Detect which cell encompasses the target text, then output its [x, y] center coordinate. 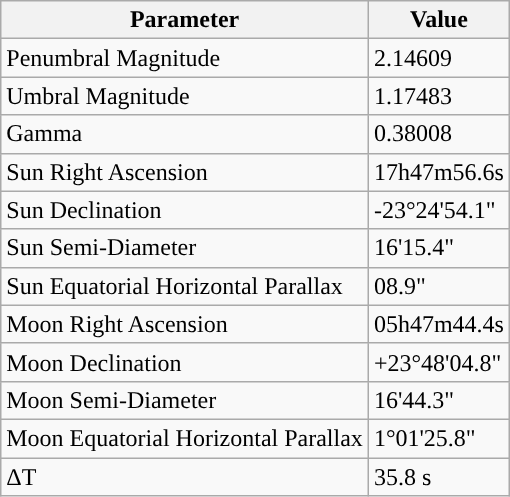
16'15.4" [438, 248]
Moon Right Ascension [185, 324]
16'44.3" [438, 400]
Penumbral Magnitude [185, 58]
Gamma [185, 134]
08.9" [438, 286]
17h47m56.6s [438, 172]
Moon Semi-Diameter [185, 400]
Moon Declination [185, 362]
Sun Semi-Diameter [185, 248]
2.14609 [438, 58]
Sun Equatorial Horizontal Parallax [185, 286]
Sun Declination [185, 210]
05h47m44.4s [438, 324]
Parameter [185, 20]
Moon Equatorial Horizontal Parallax [185, 438]
+23°48'04.8" [438, 362]
Value [438, 20]
0.38008 [438, 134]
1°01'25.8" [438, 438]
35.8 s [438, 477]
ΔT [185, 477]
1.17483 [438, 96]
-23°24'54.1" [438, 210]
Sun Right Ascension [185, 172]
Umbral Magnitude [185, 96]
